For the text-containing cell, return its midpoint in (X, Y) coordinate format. 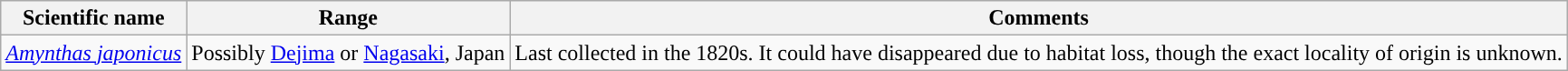
Amynthas japonicus (94, 53)
Comments (1038, 18)
Range (348, 18)
Last collected in the 1820s. It could have disappeared due to habitat loss, though the exact locality of origin is unknown. (1038, 53)
Scientific name (94, 18)
Possibly Dejima or Nagasaki, Japan (348, 53)
